Find where the given text appears and provide that cell's center as [x, y] coordinate. 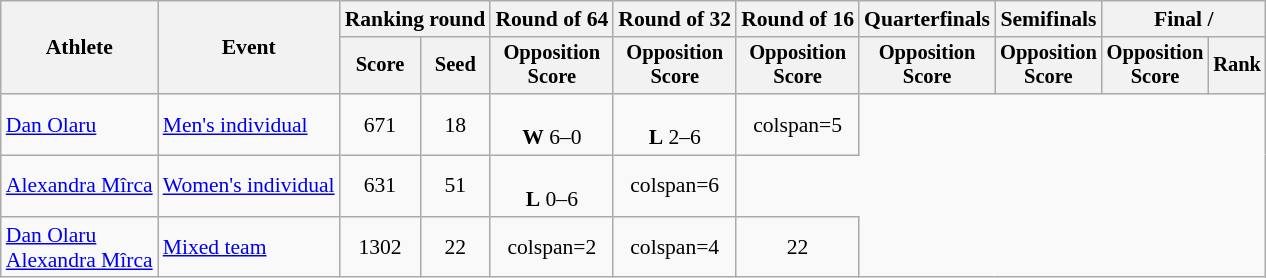
Mixed team [249, 248]
671 [380, 124]
L 2–6 [674, 124]
Semifinals [1048, 19]
Quarterfinals [927, 19]
Round of 64 [552, 19]
1302 [380, 248]
colspan=2 [552, 248]
18 [455, 124]
Rank [1237, 66]
Alexandra Mîrca [80, 186]
Ranking round [416, 19]
Athlete [80, 48]
Dan Olaru [80, 124]
Women's individual [249, 186]
631 [380, 186]
Round of 32 [674, 19]
L 0–6 [552, 186]
Seed [455, 66]
Men's individual [249, 124]
Event [249, 48]
Round of 16 [798, 19]
51 [455, 186]
colspan=4 [674, 248]
colspan=5 [798, 124]
colspan=6 [674, 186]
W 6–0 [552, 124]
Final / [1184, 19]
Dan OlaruAlexandra Mîrca [80, 248]
Score [380, 66]
